Extract the [X, Y] coordinate from the center of the cell holding the provided text.  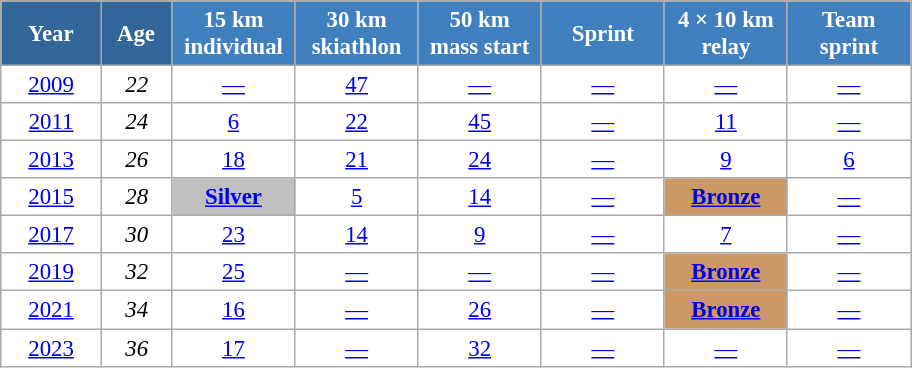
30 km skiathlon [356, 34]
16 [234, 310]
45 [480, 122]
Sprint [602, 34]
Silver [234, 197]
25 [234, 273]
11 [726, 122]
30 [136, 235]
Team sprint [848, 34]
28 [136, 197]
2009 [52, 85]
47 [356, 85]
50 km mass start [480, 34]
15 km individual [234, 34]
23 [234, 235]
Year [52, 34]
4 × 10 km relay [726, 34]
5 [356, 197]
2015 [52, 197]
17 [234, 348]
2011 [52, 122]
34 [136, 310]
36 [136, 348]
2019 [52, 273]
2017 [52, 235]
Age [136, 34]
2023 [52, 348]
18 [234, 160]
21 [356, 160]
2013 [52, 160]
7 [726, 235]
2021 [52, 310]
